From the cell containing the given text, extract its center point as [x, y] coordinate. 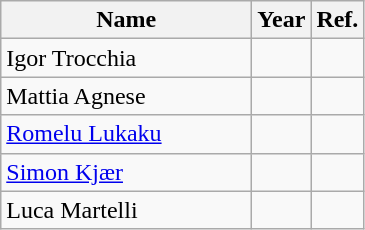
Name [126, 20]
Igor Trocchia [126, 58]
Luca Martelli [126, 210]
Simon Kjær [126, 172]
Romelu Lukaku [126, 134]
Mattia Agnese [126, 96]
Year [282, 20]
Ref. [338, 20]
